Locate the cell with the specified text and output its (X, Y) center coordinate. 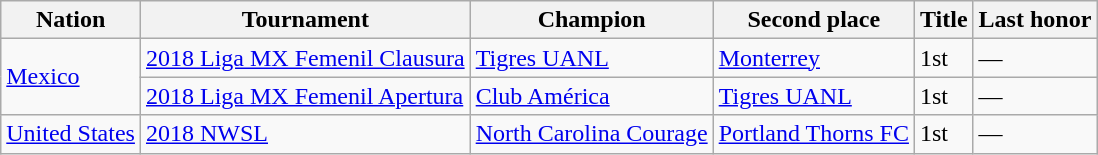
North Carolina Courage (592, 134)
Monterrey (814, 58)
Title (944, 20)
Mexico (71, 77)
2018 Liga MX Femenil Clausura (305, 58)
Last honor (1035, 20)
Second place (814, 20)
Club América (592, 96)
2018 NWSL (305, 134)
Portland Thorns FC (814, 134)
Nation (71, 20)
2018 Liga MX Femenil Apertura (305, 96)
Champion (592, 20)
United States (71, 134)
Tournament (305, 20)
